Extract the [x, y] coordinate from the center of the cell holding the provided text.  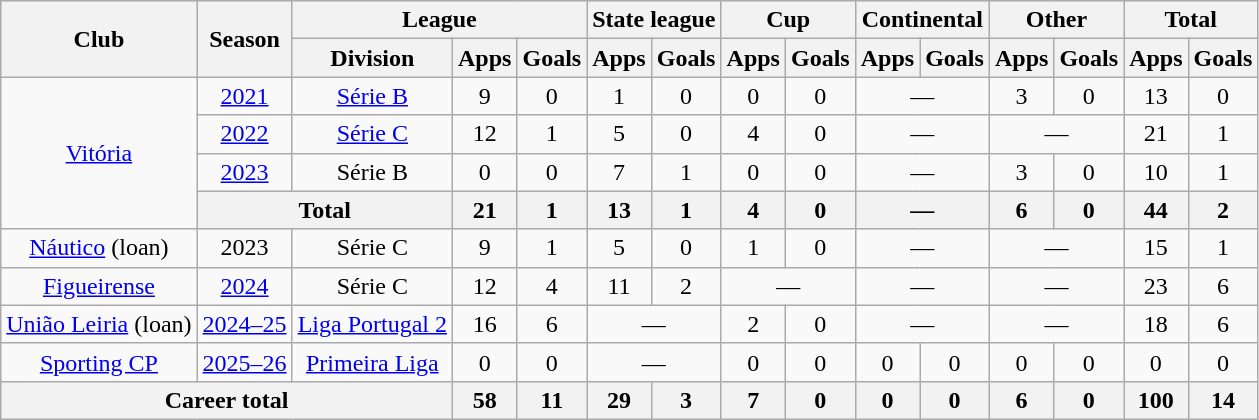
União Leiria (loan) [99, 324]
2021 [244, 96]
29 [619, 400]
Career total [227, 400]
100 [1156, 400]
Primeira Liga [372, 362]
Náutico (loan) [99, 248]
League [440, 20]
Cup [788, 20]
2024–25 [244, 324]
15 [1156, 248]
2024 [244, 286]
16 [485, 324]
Season [244, 39]
44 [1156, 210]
Division [372, 58]
14 [1223, 400]
18 [1156, 324]
Figueirense [99, 286]
2025–26 [244, 362]
10 [1156, 172]
Liga Portugal 2 [372, 324]
23 [1156, 286]
Sporting CP [99, 362]
Continental [922, 20]
Other [1056, 20]
State league [654, 20]
2022 [244, 134]
Club [99, 39]
58 [485, 400]
Vitória [99, 153]
